For the text-containing cell, return its midpoint in [x, y] coordinate format. 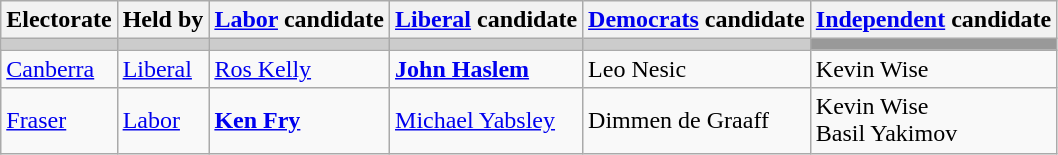
Held by [163, 20]
Canberra [59, 69]
Michael Yabsley [486, 120]
Liberal candidate [486, 20]
Liberal [163, 69]
Leo Nesic [697, 69]
Democrats candidate [697, 20]
Labor [163, 120]
Dimmen de Graaff [697, 120]
Independent candidate [933, 20]
Ken Fry [300, 120]
Electorate [59, 20]
John Haslem [486, 69]
Kevin Wise [933, 69]
Labor candidate [300, 20]
Kevin WiseBasil Yakimov [933, 120]
Fraser [59, 120]
Ros Kelly [300, 69]
